Identify which cell holds the provided text, then report its (x, y) central coordinate. 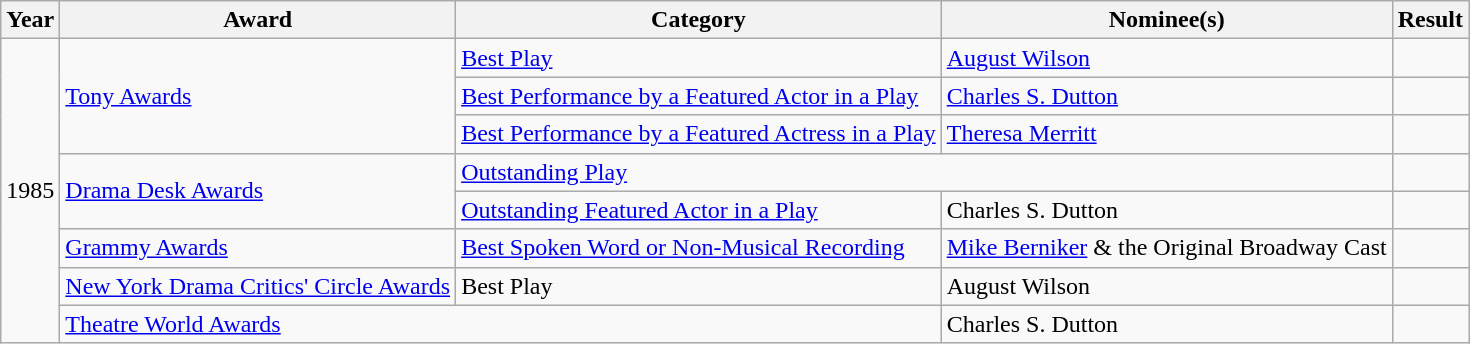
Theatre World Awards (500, 324)
Tony Awards (258, 96)
New York Drama Critics' Circle Awards (258, 286)
Drama Desk Awards (258, 191)
Category (699, 20)
Grammy Awards (258, 248)
Outstanding Featured Actor in a Play (699, 210)
Best Spoken Word or Non-Musical Recording (699, 248)
Award (258, 20)
Nominee(s) (1166, 20)
Best Performance by a Featured Actor in a Play (699, 96)
Outstanding Play (924, 172)
Theresa Merritt (1166, 134)
1985 (30, 191)
Result (1430, 20)
Mike Berniker & the Original Broadway Cast (1166, 248)
Year (30, 20)
Best Performance by a Featured Actress in a Play (699, 134)
